From the cell containing the given text, extract its center point as (x, y) coordinate. 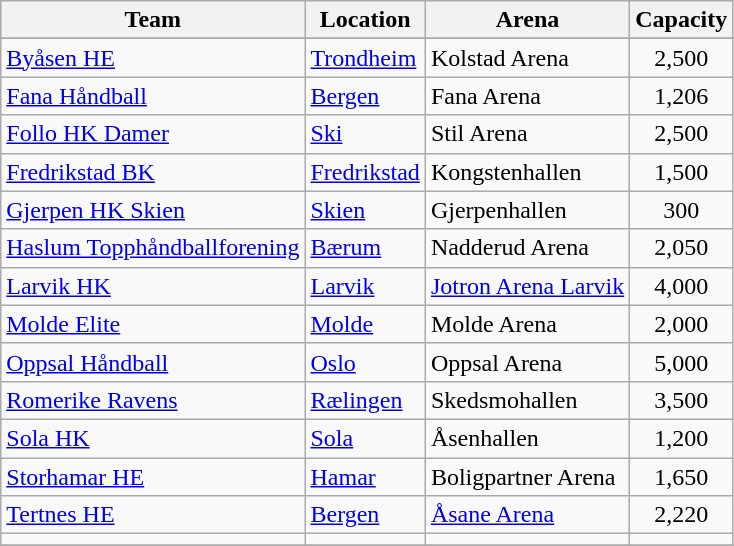
Fredrikstad BK (153, 172)
1,200 (682, 438)
Fana Arena (527, 96)
Rælingen (365, 400)
Stil Arena (527, 134)
Jotron Arena Larvik (527, 286)
Molde (365, 324)
Tertnes HE (153, 515)
Sola HK (153, 438)
Molde Elite (153, 324)
Ski (365, 134)
Boligpartner Arena (527, 477)
Skedsmohallen (527, 400)
Arena (527, 20)
Larvik HK (153, 286)
Larvik (365, 286)
Åsane Arena (527, 515)
Kolstad Arena (527, 58)
Fredrikstad (365, 172)
Follo HK Damer (153, 134)
Storhamar HE (153, 477)
1,650 (682, 477)
Nadderud Arena (527, 248)
Skien (365, 210)
Byåsen HE (153, 58)
1,206 (682, 96)
Gjerpen HK Skien (153, 210)
Gjerpenhallen (527, 210)
Oppsal Arena (527, 362)
Hamar (365, 477)
300 (682, 210)
4,000 (682, 286)
Fana Håndball (153, 96)
Location (365, 20)
5,000 (682, 362)
Oslo (365, 362)
Åsenhallen (527, 438)
2,000 (682, 324)
Molde Arena (527, 324)
3,500 (682, 400)
Haslum Topphåndballforening (153, 248)
Trondheim (365, 58)
1,500 (682, 172)
2,220 (682, 515)
Romerike Ravens (153, 400)
2,050 (682, 248)
Capacity (682, 20)
Kongstenhallen (527, 172)
Sola (365, 438)
Oppsal Håndball (153, 362)
Team (153, 20)
Bærum (365, 248)
